Locate the cell with the specified text and output its [X, Y] center coordinate. 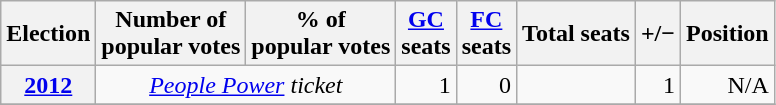
FCseats [486, 34]
% ofpopular votes [321, 34]
0 [486, 85]
2012 [48, 85]
Election [48, 34]
Number ofpopular votes [171, 34]
Total seats [576, 34]
People Power ticket [246, 85]
Position [728, 34]
N/A [728, 85]
+/− [658, 34]
GCseats [426, 34]
